Return the (X, Y) coordinate for the center point of the cell that contains the specified text.  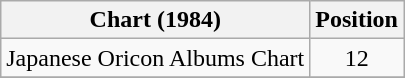
Chart (1984) (156, 20)
Japanese Oricon Albums Chart (156, 58)
Position (357, 20)
12 (357, 58)
